Extract the (x, y) coordinate from the center of the cell holding the provided text.  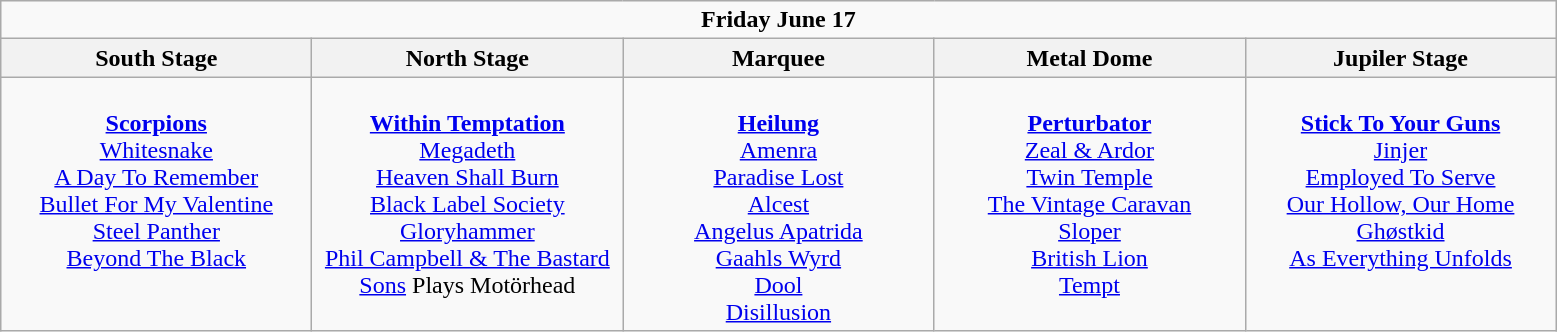
Within Temptation Megadeth Heaven Shall Burn Black Label Society Gloryhammer Phil Campbell & The Bastard Sons Plays Motörhead (468, 204)
South Stage (156, 58)
Metal Dome (1090, 58)
Heilung Amenra Paradise Lost Alcest Angelus Apatrida Gaahls Wyrd Dool Disillusion (778, 204)
Perturbator Zeal & Ardor Twin Temple The Vintage Caravan Sloper British Lion Tempt (1090, 204)
Scorpions Whitesnake A Day To Remember Bullet For My Valentine Steel Panther Beyond The Black (156, 204)
Stick To Your Guns Jinjer Employed To Serve Our Hollow, Our Home Ghøstkid As Everything Unfolds (1400, 204)
Friday June 17 (778, 20)
Marquee (778, 58)
Jupiler Stage (1400, 58)
North Stage (468, 58)
